Determine the (X, Y) coordinate at the center of the cell enclosing the given text.  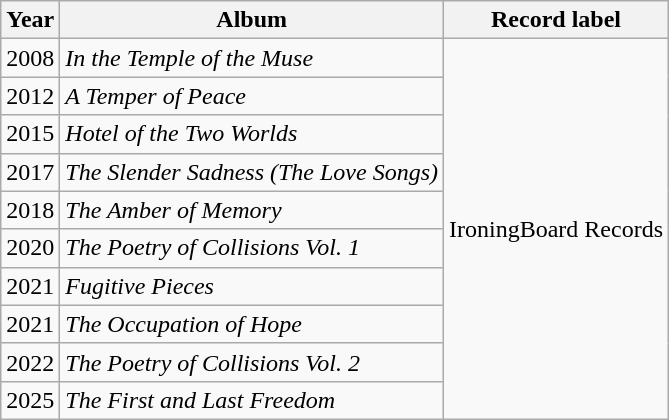
2020 (30, 248)
IroningBoard Records (556, 230)
The Poetry of Collisions Vol. 2 (252, 362)
Album (252, 20)
Fugitive Pieces (252, 286)
2008 (30, 58)
The Poetry of Collisions Vol. 1 (252, 248)
2012 (30, 96)
2025 (30, 400)
A Temper of Peace (252, 96)
2015 (30, 134)
The Occupation of Hope (252, 324)
Record label (556, 20)
2018 (30, 210)
Year (30, 20)
In the Temple of the Muse (252, 58)
Hotel of the Two Worlds (252, 134)
The First and Last Freedom (252, 400)
2017 (30, 172)
The Amber of Memory (252, 210)
2022 (30, 362)
The Slender Sadness (The Love Songs) (252, 172)
